Scan for the cell matching the given text and deliver its [X, Y] coordinate at center. 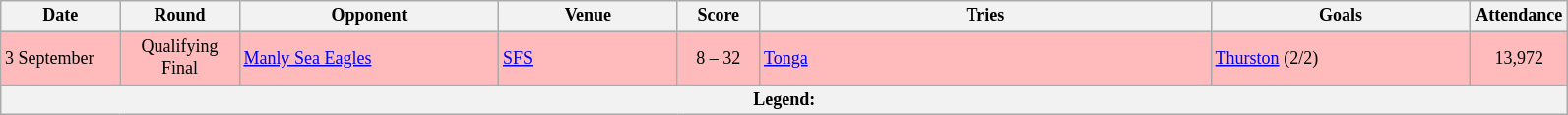
Thurston (2/2) [1341, 58]
Venue [589, 16]
Tonga [986, 58]
13,972 [1520, 58]
SFS [589, 58]
Date [61, 16]
Attendance [1520, 16]
Round [179, 16]
Legend: [784, 100]
Goals [1341, 16]
Qualifying Final [179, 58]
Manly Sea Eagles [369, 58]
Score [719, 16]
Opponent [369, 16]
3 September [61, 58]
8 – 32 [719, 58]
Tries [986, 16]
